Pinpoint the cell where the given text exists, returning its (x, y) midpoint coordinate. 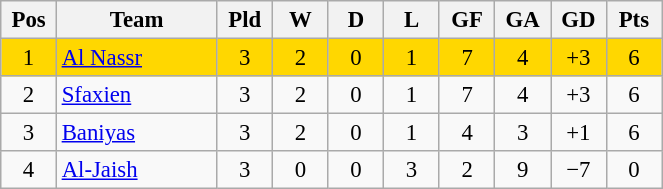
D (356, 20)
Pts (634, 20)
Baniyas (136, 133)
+1 (578, 133)
Sfaxien (136, 95)
Team (136, 20)
W (301, 20)
Al Nassr (136, 58)
L (412, 20)
GA (523, 20)
9 (523, 170)
GD (578, 20)
−7 (578, 170)
Al-Jaish (136, 170)
Pld (245, 20)
Pos (29, 20)
GF (467, 20)
